Pinpoint the cell where the given text exists, returning its [X, Y] midpoint coordinate. 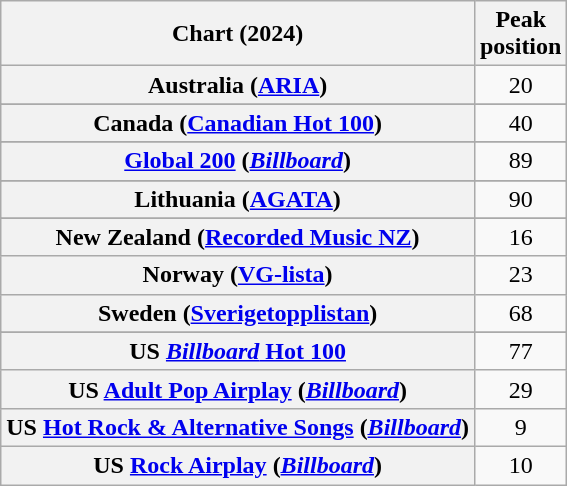
16 [520, 237]
Global 200 (Billboard) [238, 161]
10 [520, 465]
23 [520, 275]
90 [520, 199]
89 [520, 161]
Lithuania (AGATA) [238, 199]
40 [520, 123]
Canada (Canadian Hot 100) [238, 123]
US Adult Pop Airplay (Billboard) [238, 389]
Sweden (Sverigetopplistan) [238, 313]
Norway (VG-lista) [238, 275]
US Billboard Hot 100 [238, 351]
20 [520, 85]
Chart (2024) [238, 34]
US Hot Rock & Alternative Songs (Billboard) [238, 427]
US Rock Airplay (Billboard) [238, 465]
New Zealand (Recorded Music NZ) [238, 237]
29 [520, 389]
Australia (ARIA) [238, 85]
Peakposition [520, 34]
77 [520, 351]
68 [520, 313]
9 [520, 427]
